Extract the [X, Y] coordinate from the center of the cell holding the provided text.  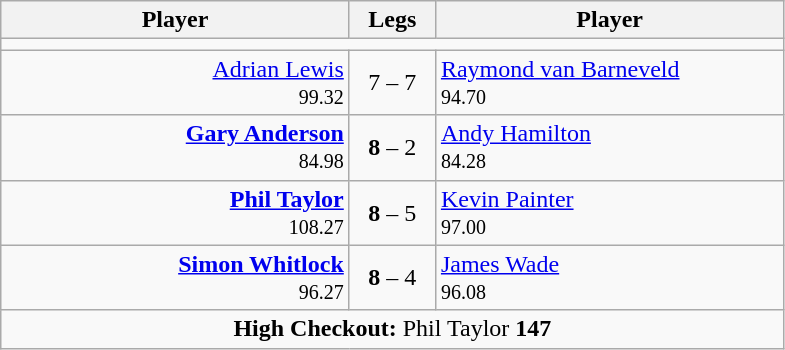
7 – 7 [392, 82]
Andy Hamilton 84.28 [610, 148]
8 – 2 [392, 148]
8 – 4 [392, 278]
Adrian Lewis 99.32 [176, 82]
8 – 5 [392, 212]
Simon Whitlock 96.27 [176, 278]
Kevin Painter 97.00 [610, 212]
Raymond van Barneveld 94.70 [610, 82]
Gary Anderson 84.98 [176, 148]
High Checkout: Phil Taylor 147 [392, 329]
Legs [392, 20]
James Wade 96.08 [610, 278]
Phil Taylor 108.27 [176, 212]
